Determine the [X, Y] coordinate at the center of the cell enclosing the given text.  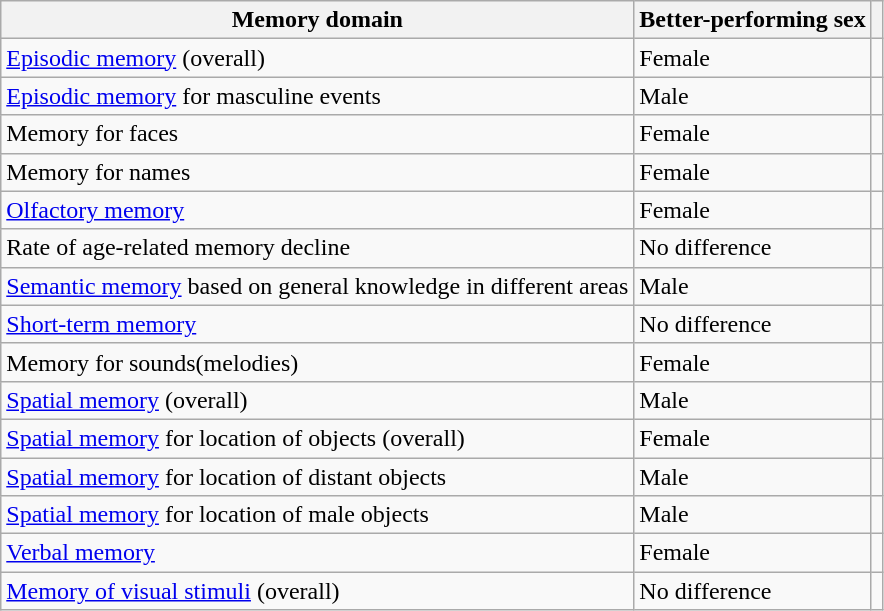
Verbal memory [318, 553]
Semantic memory based on general knowledge in different areas [318, 286]
Short-term memory [318, 324]
Spatial memory for location of male objects [318, 515]
Olfactory memory [318, 210]
Spatial memory for location of distant objects [318, 477]
Memory of visual stimuli (overall) [318, 591]
Memory for faces [318, 134]
Memory domain [318, 20]
Memory for sounds(melodies) [318, 362]
Memory for names [318, 172]
Better-performing sex [752, 20]
Episodic memory (overall) [318, 58]
Spatial memory for location of objects (overall) [318, 438]
Episodic memory for masculine events [318, 96]
Spatial memory (overall) [318, 400]
Rate of age-related memory decline [318, 248]
